Scan for the cell matching the given text and deliver its (x, y) coordinate at center. 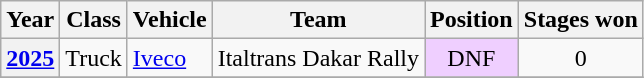
Team (318, 20)
Class (94, 20)
2025 (30, 58)
Truck (94, 58)
Vehicle (170, 20)
0 (580, 58)
Year (30, 20)
DNF (471, 58)
Stages won (580, 20)
Italtrans Dakar Rally (318, 58)
Iveco (170, 58)
Position (471, 20)
